Scan for the cell matching the given text and deliver its [x, y] coordinate at center. 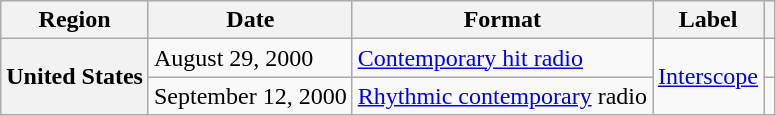
Contemporary hit radio [502, 58]
Format [502, 20]
Label [708, 20]
United States [75, 77]
Date [250, 20]
Region [75, 20]
September 12, 2000 [250, 96]
Rhythmic contemporary radio [502, 96]
August 29, 2000 [250, 58]
Interscope [708, 77]
